Determine the (x, y) coordinate at the center of the cell enclosing the given text.  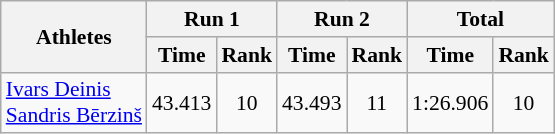
43.493 (312, 102)
Total (480, 19)
Run 2 (342, 19)
Run 1 (212, 19)
Ivars DeinisSandris Bērzinš (74, 102)
11 (376, 102)
Athletes (74, 36)
43.413 (182, 102)
1:26.906 (450, 102)
